Determine the (x, y) coordinate at the center of the cell enclosing the given text.  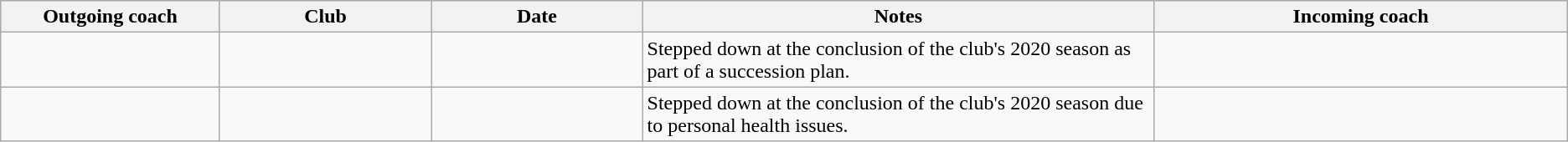
Outgoing coach (111, 17)
Date (537, 17)
Club (325, 17)
Incoming coach (1361, 17)
Stepped down at the conclusion of the club's 2020 season due to personal health issues. (898, 114)
Notes (898, 17)
Stepped down at the conclusion of the club's 2020 season as part of a succession plan. (898, 60)
